Find where the given text appears and provide that cell's center as (x, y) coordinate. 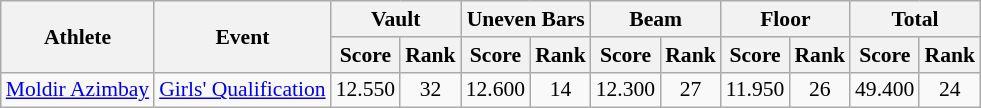
Floor (786, 19)
12.600 (496, 90)
24 (950, 90)
Moldir Azimbay (78, 90)
27 (690, 90)
32 (430, 90)
12.300 (626, 90)
14 (560, 90)
Uneven Bars (526, 19)
Beam (656, 19)
Total (915, 19)
11.950 (756, 90)
26 (820, 90)
Athlete (78, 36)
12.550 (366, 90)
49.400 (884, 90)
Girls' Qualification (242, 90)
Event (242, 36)
Vault (396, 19)
